Pinpoint the cell where the given text exists, returning its [x, y] midpoint coordinate. 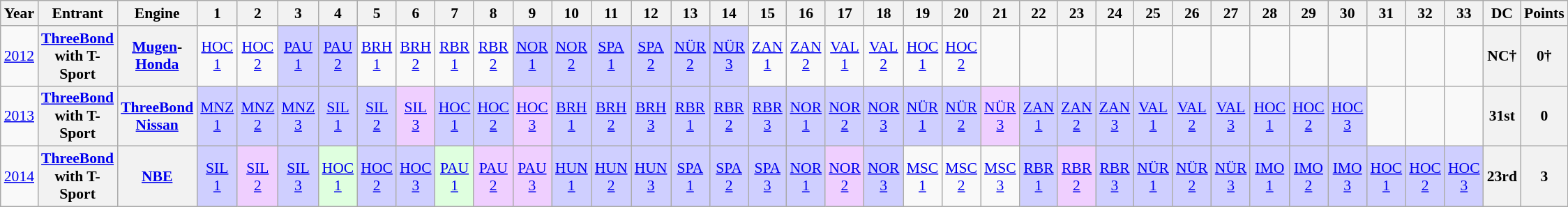
24 [1115, 13]
1 [217, 13]
MSC2 [961, 177]
Engine [157, 13]
4 [338, 13]
11 [611, 13]
21 [1000, 13]
33 [1464, 13]
SPA3 [767, 177]
5 [377, 13]
18 [884, 13]
Mugen-Honda [157, 56]
IMO3 [1348, 177]
0† [1544, 56]
17 [845, 13]
31 [1387, 13]
IMO1 [1269, 177]
25 [1153, 13]
Entrant [77, 13]
19 [923, 13]
29 [1309, 13]
14 [729, 13]
Points [1544, 13]
16 [806, 13]
DC [1502, 13]
MSC3 [1000, 177]
13 [691, 13]
MSC1 [923, 177]
2 [257, 13]
6 [416, 13]
22 [1039, 13]
9 [532, 13]
30 [1348, 13]
0 [1544, 116]
15 [767, 13]
2013 [20, 116]
2014 [20, 177]
20 [961, 13]
7 [455, 13]
MNZ2 [257, 116]
MNZ1 [217, 116]
BRH3 [651, 116]
MNZ3 [298, 116]
23 [1076, 13]
27 [1231, 13]
ThreeBond Nissan [157, 116]
10 [572, 13]
2012 [20, 56]
8 [493, 13]
NBE [157, 177]
NC† [1502, 56]
IMO2 [1309, 177]
ZAN3 [1115, 116]
HUN1 [572, 177]
26 [1192, 13]
23rd [1502, 177]
12 [651, 13]
Year [20, 13]
PAU3 [532, 177]
31st [1502, 116]
HUN3 [651, 177]
HUN2 [611, 177]
VAL3 [1231, 116]
28 [1269, 13]
32 [1425, 13]
